Determine the [x, y] coordinate at the center of the cell enclosing the given text.  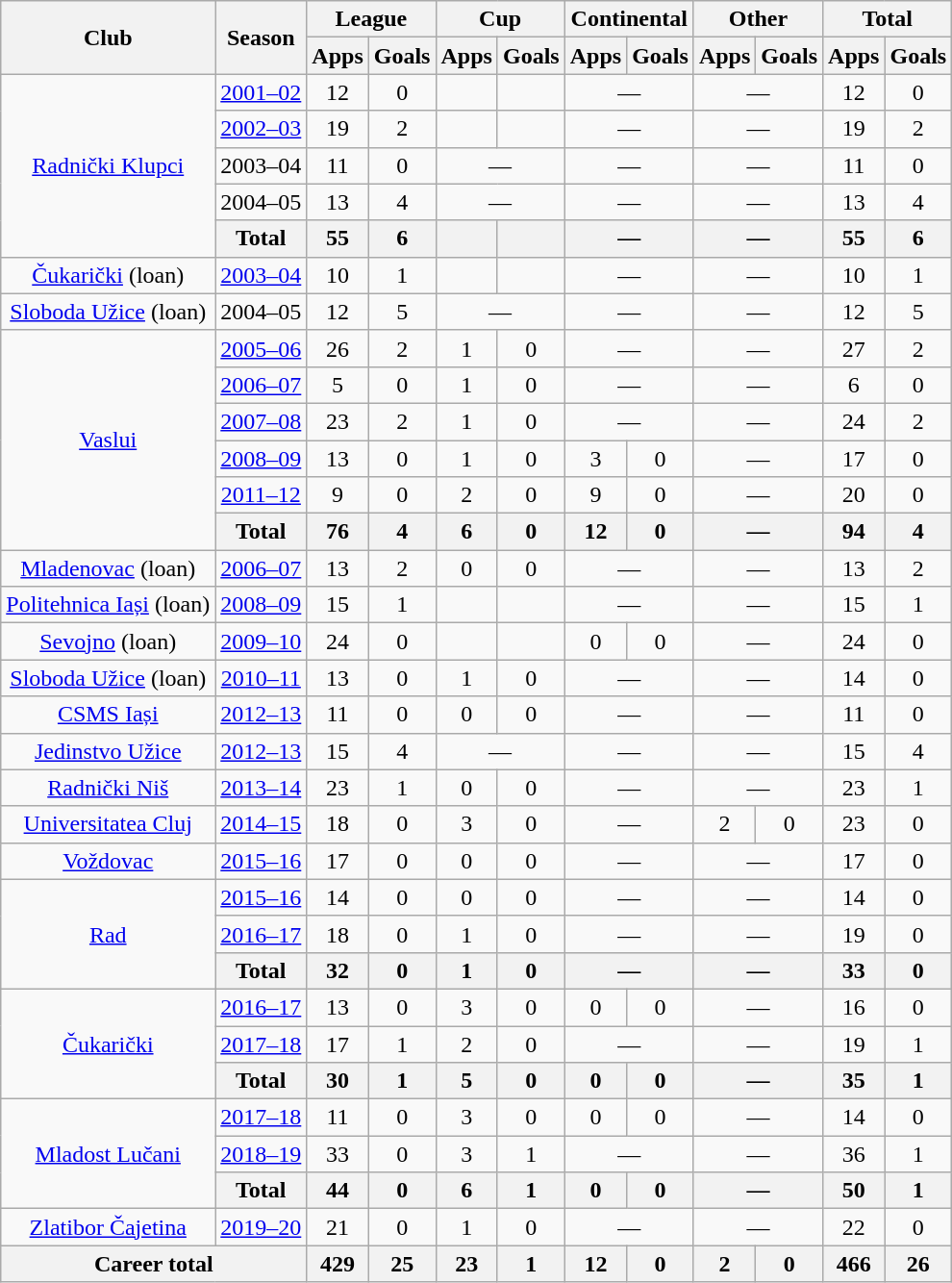
Season [262, 38]
25 [402, 1264]
Continental [629, 19]
22 [854, 1227]
Radnički Niš [108, 788]
Cup [500, 19]
36 [854, 1154]
429 [338, 1264]
16 [854, 1007]
2014–15 [262, 824]
2009–10 [262, 641]
30 [338, 1081]
Čukarički [108, 1044]
2010–11 [262, 678]
Vaslui [108, 440]
2018–19 [262, 1154]
21 [338, 1227]
50 [854, 1191]
Voždovac [108, 861]
2019–20 [262, 1227]
Čukarički (loan) [108, 275]
Zlatibor Čajetina [108, 1227]
2011–12 [262, 495]
Career total [154, 1264]
2013–14 [262, 788]
Other [758, 19]
Sevojno (loan) [108, 641]
2007–08 [262, 421]
466 [854, 1264]
Universitatea Cluj [108, 824]
32 [338, 970]
Radnički Klupci [108, 165]
94 [854, 532]
Club [108, 38]
27 [854, 348]
CSMS Iași [108, 715]
35 [854, 1081]
2005–06 [262, 348]
Jedinstvo Užice [108, 751]
44 [338, 1191]
76 [338, 532]
League [371, 19]
2002–03 [262, 129]
20 [854, 495]
Rad [108, 934]
2001–02 [262, 92]
Mladenovac (loan) [108, 568]
Mladost Lučani [108, 1154]
Politehnica Iași (loan) [108, 605]
